Locate the cell with the specified text and output its [x, y] center coordinate. 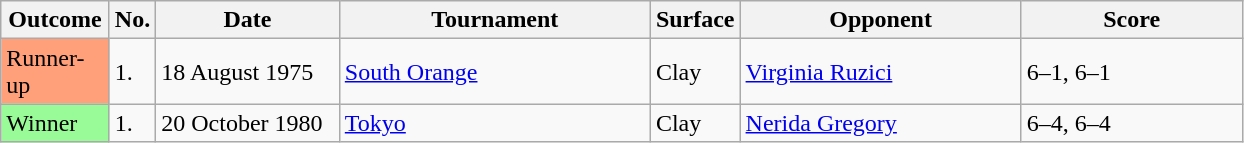
6–4, 6–4 [1132, 123]
Tournament [494, 20]
Nerida Gregory [880, 123]
Date [248, 20]
Opponent [880, 20]
18 August 1975 [248, 72]
South Orange [494, 72]
Outcome [56, 20]
Runner-up [56, 72]
6–1, 6–1 [1132, 72]
Tokyo [494, 123]
Winner [56, 123]
20 October 1980 [248, 123]
Surface [695, 20]
No. [132, 20]
Score [1132, 20]
Virginia Ruzici [880, 72]
